Output the (X, Y) coordinate of the center of the cell containing the given text.  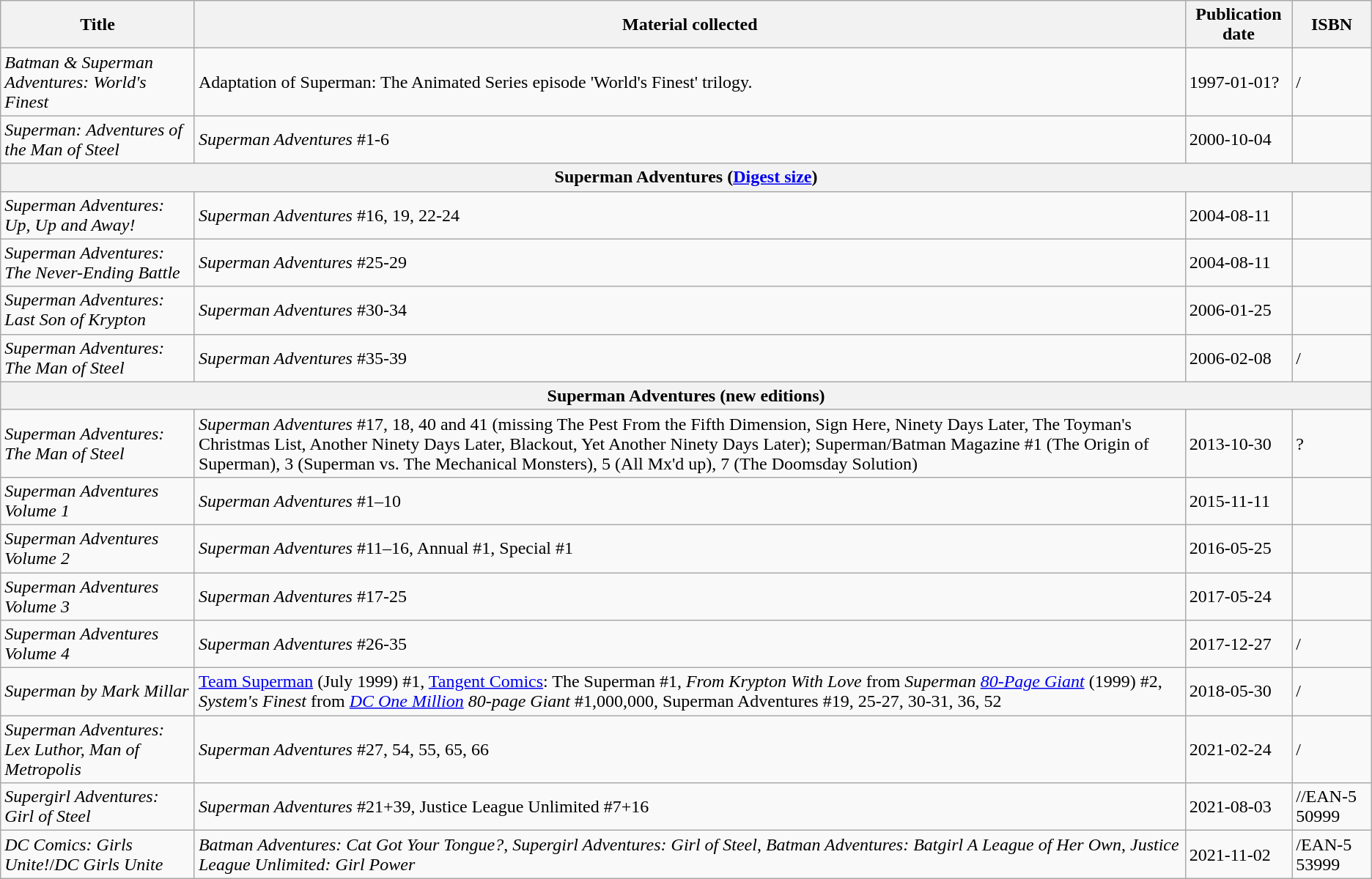
Superman Adventures #1-6 (690, 139)
Superman Adventures Volume 4 (98, 645)
Superman: Adventures of the Man of Steel (98, 139)
Material collected (690, 25)
2021-08-03 (1239, 807)
Superman Adventures #30-34 (690, 311)
2018-05-30 (1239, 691)
ISBN (1332, 25)
Superman Adventures Volume 1 (98, 501)
Superman Adventures #25-29 (690, 262)
2021-02-24 (1239, 749)
Superman Adventures: Lex Luthor, Man of Metropolis (98, 749)
Superman Adventures #1–10 (690, 501)
? (1332, 443)
Superman Adventures: Last Son of Krypton (98, 311)
Superman Adventures #16, 19, 22-24 (690, 215)
Superman Adventures #21+39, Justice League Unlimited #7+16 (690, 807)
Superman Adventures #17-25 (690, 596)
Batman & Superman Adventures: World's Finest (98, 82)
2017-12-27 (1239, 645)
2000-10-04 (1239, 139)
Superman Adventures: The Never-Ending Battle (98, 262)
Superman by Mark Millar (98, 691)
DC Comics: Girls Unite!/DC Girls Unite (98, 854)
2015-11-11 (1239, 501)
Superman Adventures #11–16, Annual #1, Special #1 (690, 548)
Title (98, 25)
Superman Adventures (new editions) (686, 396)
//EAN-5 50999 (1332, 807)
2021-11-02 (1239, 854)
Supergirl Adventures: Girl of Steel (98, 807)
2006-02-08 (1239, 357)
Publication date (1239, 25)
2016-05-25 (1239, 548)
Superman Adventures #35-39 (690, 357)
/EAN-5 53999 (1332, 854)
Superman Adventures Volume 2 (98, 548)
2013-10-30 (1239, 443)
2006-01-25 (1239, 311)
Superman Adventures #27, 54, 55, 65, 66 (690, 749)
Superman Adventures Volume 3 (98, 596)
Adaptation of Superman: The Animated Series episode 'World's Finest' trilogy. (690, 82)
Superman Adventures #26-35 (690, 645)
Superman Adventures: Up, Up and Away! (98, 215)
Superman Adventures (Digest size) (686, 177)
2017-05-24 (1239, 596)
1997-01-01? (1239, 82)
